Extract the [x, y] coordinate from the center of the cell holding the provided text.  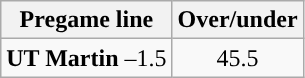
Over/under [238, 20]
45.5 [238, 58]
Pregame line [86, 20]
UT Martin –1.5 [86, 58]
